Detect which cell encompasses the target text, then output its [x, y] center coordinate. 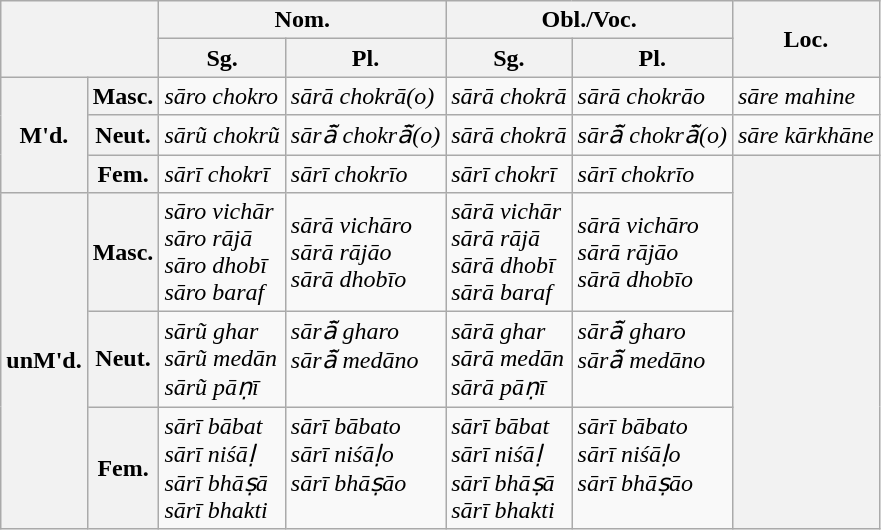
Loc. [806, 39]
M'd. [44, 135]
Obl./Voc. [590, 20]
sāro chokro [222, 96]
sārā vichārsārā rājāsārā dhobīsārā baraf [509, 252]
sāre mahine [806, 96]
sāre kārkhāne [806, 135]
sārā gharsārā medānsārā pāṇī [509, 360]
sārā chokrāo [652, 96]
sārā chokrā(o) [365, 96]
sārũ chokrũ [222, 135]
Nom. [302, 20]
sāro vichārsāro rājāsāro dhobīsāro baraf [222, 252]
sārũ gharsārũ medānsārũ pāṇī [222, 360]
unM'd. [44, 361]
